Search for the cell housing the specified text and yield its (X, Y) center coordinate. 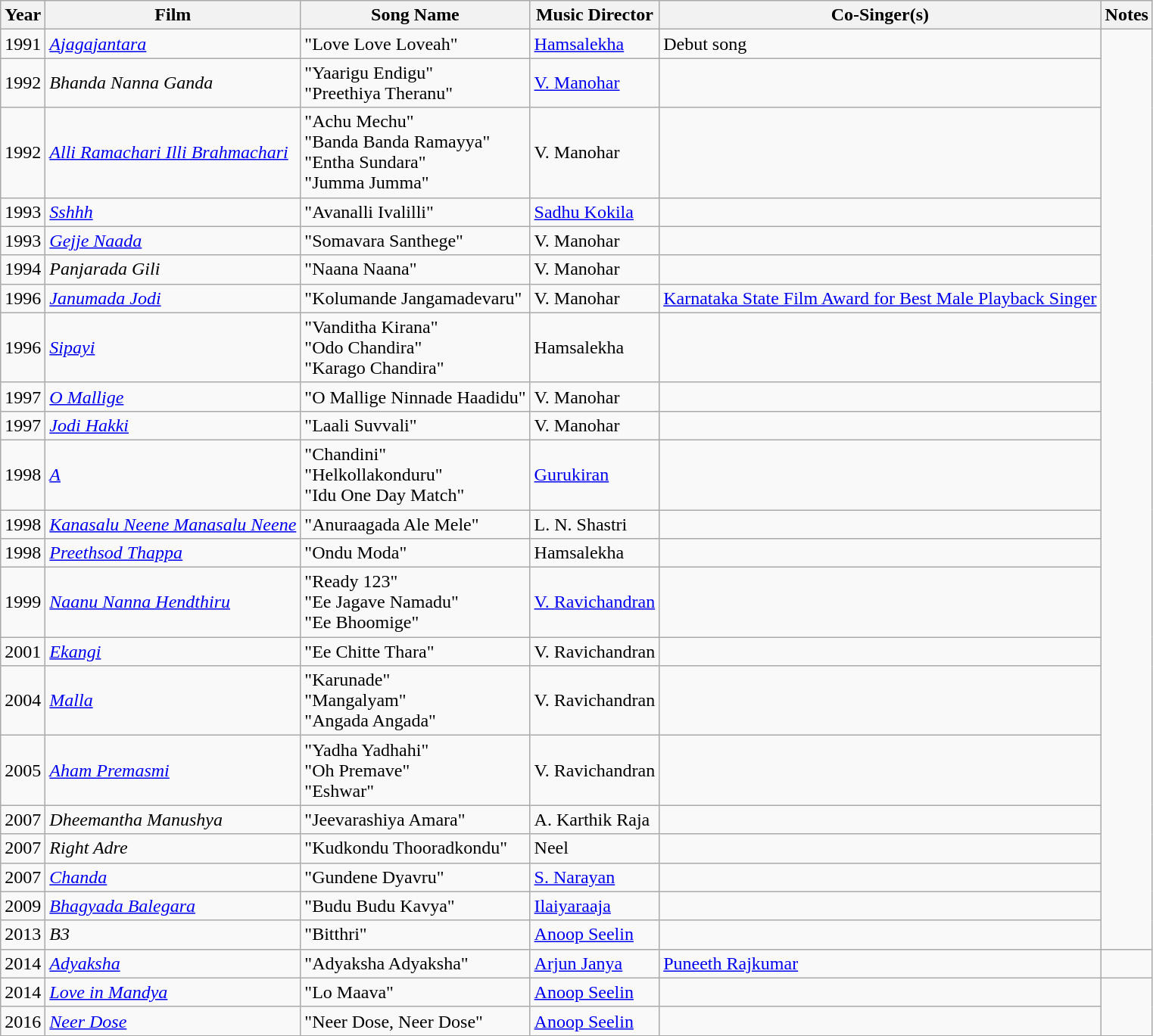
"Ondu Moda" (415, 553)
"Jeevarashiya Amara" (415, 820)
Alli Ramachari Illi Brahmachari (173, 153)
Aham Premasmi (173, 770)
Arjun Janya (595, 963)
A. Karthik Raja (595, 820)
Debut song (880, 44)
"Ee Chitte Thara" (415, 652)
"Yaarigu Endigu" "Preethiya Theranu" (415, 83)
Sadhu Kokila (595, 212)
Kanasalu Neene Manasalu Neene (173, 524)
Gurukiran (595, 474)
Dheemantha Manushya (173, 820)
Naanu Nanna Hendthiru (173, 602)
2013 (23, 935)
"Achu Mechu" "Banda Banda Ramayya" "Entha Sundara" "Jumma Jumma" (415, 153)
"Anuraagada Ale Mele" (415, 524)
"Laali Suvvali" (415, 425)
B3 (173, 935)
2009 (23, 906)
Love in Mandya (173, 992)
"O Mallige Ninnade Haadidu" (415, 397)
Co-Singer(s) (880, 15)
Ajagajantara (173, 44)
2016 (23, 1021)
2004 (23, 701)
"Bitthri" (415, 935)
2001 (23, 652)
2005 (23, 770)
"Naana Naana" (415, 269)
Right Adre (173, 848)
Bhagyada Balegara (173, 906)
"Kudkondu Thooradkondu" (415, 848)
A (173, 474)
Karnataka State Film Award for Best Male Playback Singer (880, 298)
Bhanda Nanna Ganda (173, 83)
Chanda (173, 877)
Sshhh (173, 212)
"Vanditha Kirana" "Odo Chandira" "Karago Chandira" (415, 347)
Ekangi (173, 652)
"Somavara Santhege" (415, 241)
Adyaksha (173, 963)
"Avanalli Ivalilli" (415, 212)
Year (23, 15)
"Ready 123" "Ee Jagave Namadu" "Ee Bhoomige" (415, 602)
L. N. Shastri (595, 524)
S. Narayan (595, 877)
1994 (23, 269)
Ilaiyaraaja (595, 906)
1999 (23, 602)
"Yadha Yadhahi" "Oh Premave" "Eshwar" (415, 770)
O Mallige (173, 397)
Puneeth Rajkumar (880, 963)
"Budu Budu Kavya" (415, 906)
"Lo Maava" (415, 992)
Gejje Naada (173, 241)
"Adyaksha Adyaksha" (415, 963)
Sipayi (173, 347)
Preethsod Thappa (173, 553)
"Chandini" "Helkollakonduru" "Idu One Day Match" (415, 474)
Panjarada Gili (173, 269)
Neel (595, 848)
Song Name (415, 15)
"Karunade" "Mangalyam" "Angada Angada" (415, 701)
Neer Dose (173, 1021)
"Gundene Dyavru" (415, 877)
Janumada Jodi (173, 298)
"Kolumande Jangamadevaru" (415, 298)
Malla (173, 701)
Music Director (595, 15)
Jodi Hakki (173, 425)
Film (173, 15)
Notes (1127, 15)
1991 (23, 44)
"Neer Dose, Neer Dose" (415, 1021)
"Love Love Loveah" (415, 44)
